Return the (X, Y) coordinate for the center point of the cell that contains the specified text.  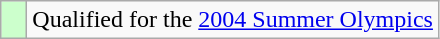
Qualified for the 2004 Summer Olympics (233, 20)
